Return the [X, Y] coordinate for the center point of the cell that contains the specified text.  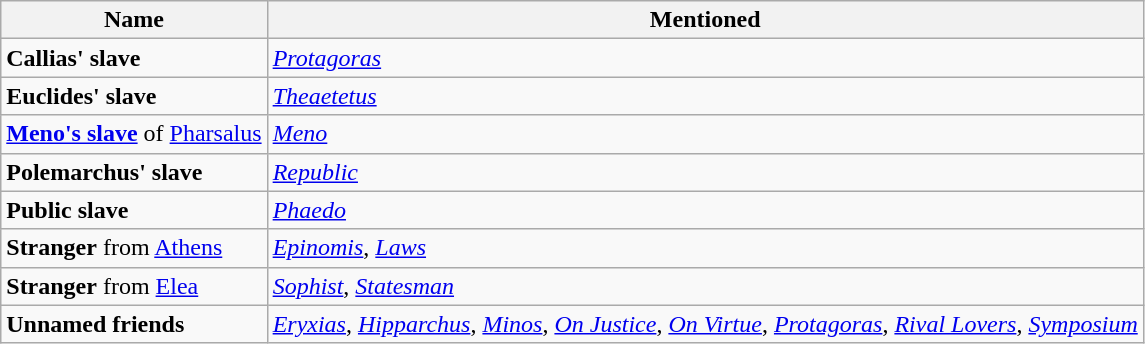
Epinomis, Laws [705, 248]
Sophist, Statesman [705, 286]
Euclides' slave [134, 96]
Name [134, 20]
Stranger from Athens [134, 248]
Callias' slave [134, 58]
Meno [705, 134]
Unnamed friends [134, 324]
Phaedo [705, 210]
Polemarchus' slave [134, 172]
Protagoras [705, 58]
Eryxias, Hipparchus, Minos, On Justice, On Virtue, Protagoras, Rival Lovers, Symposium [705, 324]
Stranger from Elea [134, 286]
Mentioned [705, 20]
Theaetetus [705, 96]
Meno's slave of Pharsalus [134, 134]
Public slave [134, 210]
Republic [705, 172]
